Scan for the cell matching the given text and deliver its [X, Y] coordinate at center. 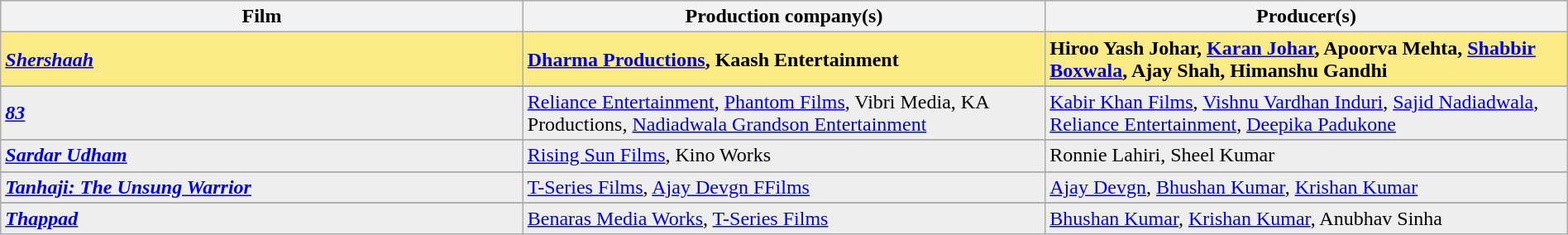
Shershaah [262, 60]
Benaras Media Works, T-Series Films [784, 218]
Rising Sun Films, Kino Works [784, 156]
Production company(s) [784, 17]
Hiroo Yash Johar, Karan Johar, Apoorva Mehta, Shabbir Boxwala, Ajay Shah, Himanshu Gandhi [1307, 60]
Ajay Devgn, Bhushan Kumar, Krishan Kumar [1307, 187]
Bhushan Kumar, Krishan Kumar, Anubhav Sinha [1307, 218]
Reliance Entertainment, Phantom Films, Vibri Media, KA Productions, Nadiadwala Grandson Entertainment [784, 113]
83 [262, 113]
Tanhaji: The Unsung Warrior [262, 187]
Dharma Productions, Kaash Entertainment [784, 60]
T-Series Films, Ajay Devgn FFilms [784, 187]
Film [262, 17]
Thappad [262, 218]
Producer(s) [1307, 17]
Ronnie Lahiri, Sheel Kumar [1307, 156]
Kabir Khan Films, Vishnu Vardhan Induri, Sajid Nadiadwala, Reliance Entertainment, Deepika Padukone [1307, 113]
Sardar Udham [262, 156]
